Scan for the cell matching the given text and deliver its [x, y] coordinate at center. 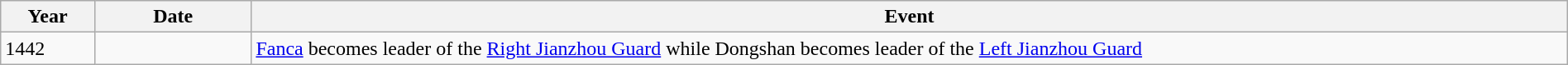
Fanca becomes leader of the Right Jianzhou Guard while Dongshan becomes leader of the Left Jianzhou Guard [910, 48]
Year [48, 17]
Event [910, 17]
1442 [48, 48]
Date [172, 17]
